Capture the cell that displays the provided text and extract its (X, Y) central coordinate. 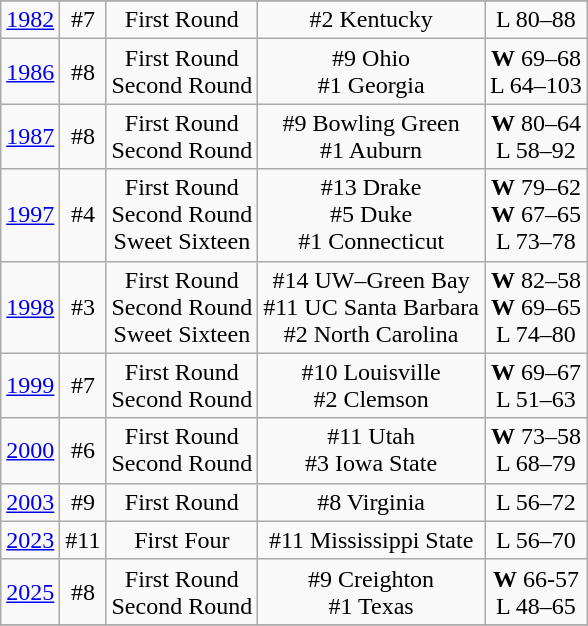
#14 UW–Green Bay#11 UC Santa Barbara#2 North Carolina (372, 307)
W 79–62W 67–65L 73–78 (536, 215)
L 56–72 (536, 502)
#8 Virginia (372, 502)
1998 (30, 307)
W 66-57L 48–65 (536, 592)
#9 Ohio#1 Georgia (372, 72)
1997 (30, 215)
2023 (30, 540)
W 80–64L 58–92 (536, 136)
#4 (83, 215)
1986 (30, 72)
1987 (30, 136)
2000 (30, 450)
W 69–68L 64–103 (536, 72)
#10 Louisville#2 Clemson (372, 386)
1999 (30, 386)
#9 Bowling Green#1 Auburn (372, 136)
#13 Drake#5 Duke#1 Connecticut (372, 215)
#9 Creighton#1 Texas (372, 592)
W 82–58W 69–65L 74–80 (536, 307)
L 80–88 (536, 20)
1982 (30, 20)
#3 (83, 307)
W 69–67L 51–63 (536, 386)
#9 (83, 502)
#11 (83, 540)
#11 Mississippi State (372, 540)
L 56–70 (536, 540)
#2 Kentucky (372, 20)
First Four (182, 540)
#6 (83, 450)
W 73–58L 68–79 (536, 450)
2025 (30, 592)
2003 (30, 502)
#11 Utah#3 Iowa State (372, 450)
